From the cell containing the given text, extract its center point as [x, y] coordinate. 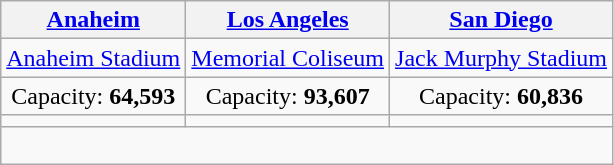
Capacity: 64,593 [94, 96]
San Diego [502, 20]
Memorial Coliseum [288, 58]
Los Angeles [288, 20]
Anaheim [94, 20]
Jack Murphy Stadium [502, 58]
Anaheim Stadium [94, 58]
Capacity: 60,836 [502, 96]
Capacity: 93,607 [288, 96]
